For the text-containing cell, return its midpoint in [X, Y] coordinate format. 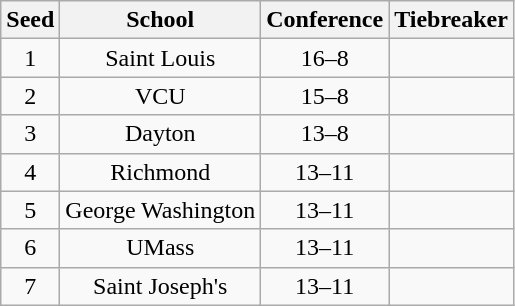
13–8 [325, 134]
Saint Joseph's [160, 286]
Richmond [160, 172]
Tiebreaker [452, 20]
1 [30, 58]
5 [30, 210]
Saint Louis [160, 58]
7 [30, 286]
3 [30, 134]
George Washington [160, 210]
UMass [160, 248]
Conference [325, 20]
2 [30, 96]
Seed [30, 20]
School [160, 20]
Dayton [160, 134]
6 [30, 248]
4 [30, 172]
15–8 [325, 96]
16–8 [325, 58]
VCU [160, 96]
